Search for the cell housing the specified text and yield its [X, Y] center coordinate. 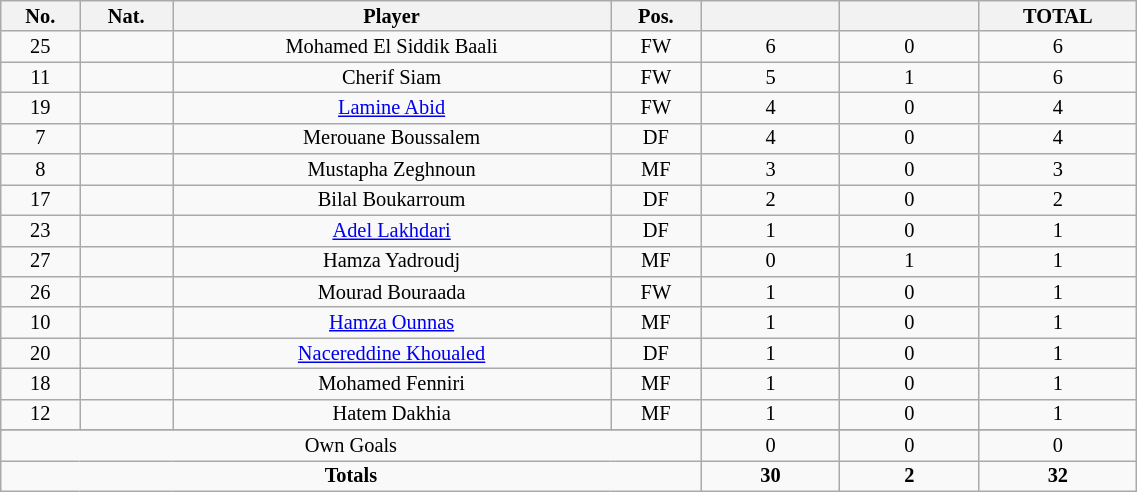
8 [40, 170]
25 [40, 46]
23 [40, 230]
Own Goals [351, 446]
11 [40, 78]
10 [40, 322]
Nacereddine Khoualed [392, 354]
Adel Lakhdari [392, 230]
Nat. [126, 16]
17 [40, 200]
Cherif Siam [392, 78]
27 [40, 262]
Lamine Abid [392, 108]
Hamza Ounnas [392, 322]
No. [40, 16]
18 [40, 384]
19 [40, 108]
32 [1058, 476]
26 [40, 292]
Pos. [656, 16]
Mohamed Fenniri [392, 384]
Mustapha Zeghnoun [392, 170]
12 [40, 414]
TOTAL [1058, 16]
Hatem Dakhia [392, 414]
30 [770, 476]
Bilal Boukarroum [392, 200]
7 [40, 138]
Mohamed El Siddik Baali [392, 46]
Totals [351, 476]
5 [770, 78]
Hamza Yadroudj [392, 262]
20 [40, 354]
Mourad Bouraada [392, 292]
Merouane Boussalem [392, 138]
Player [392, 16]
